Return the (X, Y) coordinate for the center point of the cell that contains the specified text.  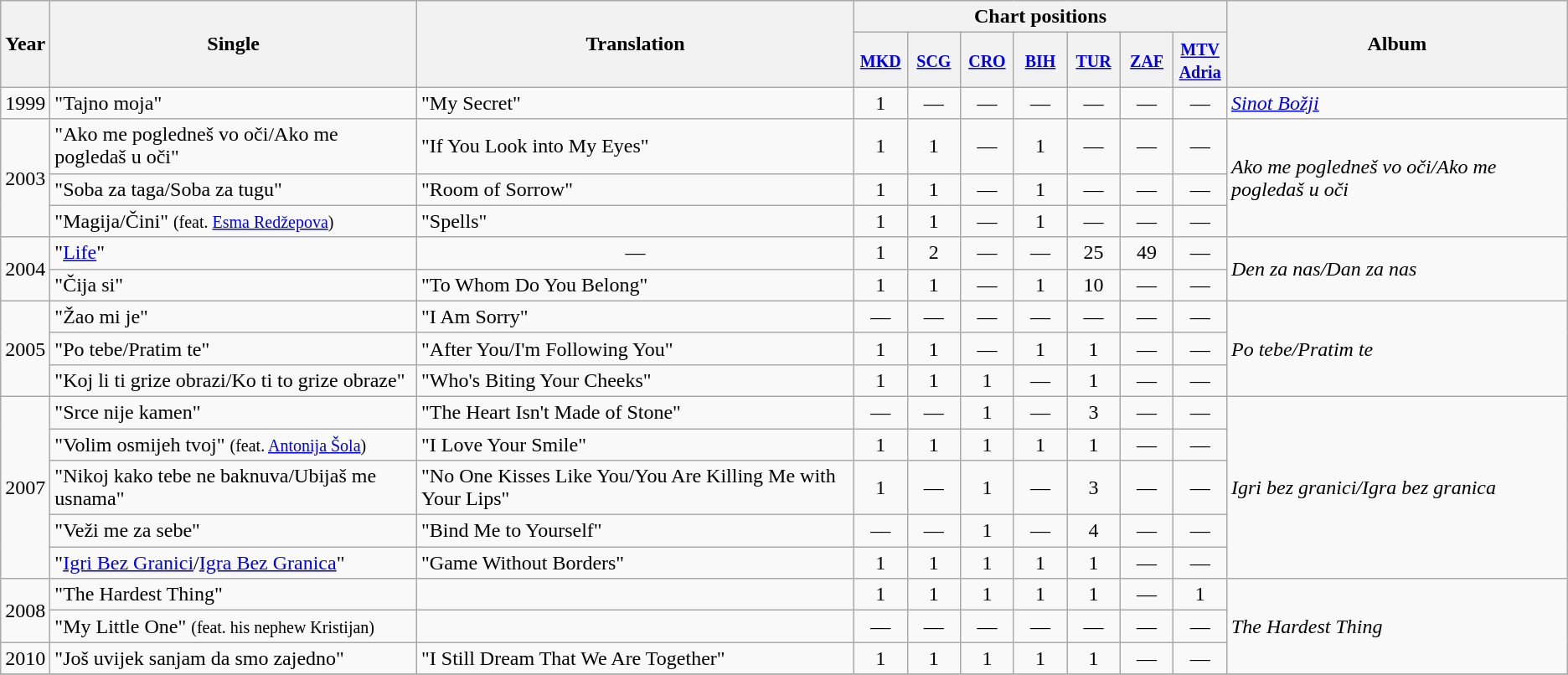
"My Secret" (635, 103)
2010 (25, 658)
Single (234, 44)
"Game Without Borders" (635, 563)
"Magija/Čini" (feat. Esma Redžepova) (234, 221)
"Room of Sorrow" (635, 189)
49 (1147, 253)
"Life" (234, 253)
"My Little One" (feat. his nephew Kristijan) (234, 626)
Chart positions (1040, 17)
"Čija si" (234, 285)
Ako me pogledneš vo oči/Ako me pogledaš u oči (1397, 178)
"Po tebe/Pratim te" (234, 348)
"Ako me pogledneš vo oči/Ako me pogledaš u oči" (234, 146)
1999 (25, 103)
2005 (25, 348)
25 (1094, 253)
Album (1397, 44)
"Nikoj kako tebe ne baknuva/Ubijaš me usnama" (234, 487)
Year (25, 44)
"Srce nije kamen" (234, 412)
"I Love Your Smile" (635, 445)
"Igri Bez Granici/Igra Bez Granica" (234, 563)
Po tebe/Pratim te (1397, 348)
"After You/I'm Following You" (635, 348)
CRO (988, 60)
"Žao mi je" (234, 317)
"Još uvijek sanjam da smo zajedno" (234, 658)
"Veži me za sebe" (234, 531)
"I Still Dream That We Are Together" (635, 658)
"Volim osmijeh tvoj" (feat. Antonija Šola) (234, 445)
"Tajno moja" (234, 103)
"To Whom Do You Belong" (635, 285)
2 (934, 253)
ZAF (1147, 60)
Igri bez granici/Igra bez granica (1397, 487)
2003 (25, 178)
BIH (1040, 60)
The Hardest Thing (1397, 626)
Translation (635, 44)
"Koj li ti grize obrazi/Ko ti to grize obraze" (234, 380)
2004 (25, 269)
"Soba za taga/Soba za tugu" (234, 189)
"Spells" (635, 221)
SCG (934, 60)
"The Hardest Thing" (234, 595)
Den za nas/Dan za nas (1397, 269)
2007 (25, 487)
Sinot Božji (1397, 103)
"Who's Biting Your Cheeks" (635, 380)
MTV Adria (1200, 60)
"Bind Me to Yourself" (635, 531)
"I Am Sorry" (635, 317)
"The Heart Isn't Made of Stone" (635, 412)
MKD (881, 60)
"No One Kisses Like You/You Are Killing Me with Your Lips" (635, 487)
"If You Look into My Eyes" (635, 146)
TUR (1094, 60)
4 (1094, 531)
10 (1094, 285)
2008 (25, 611)
